For the text-containing cell, return its midpoint in [X, Y] coordinate format. 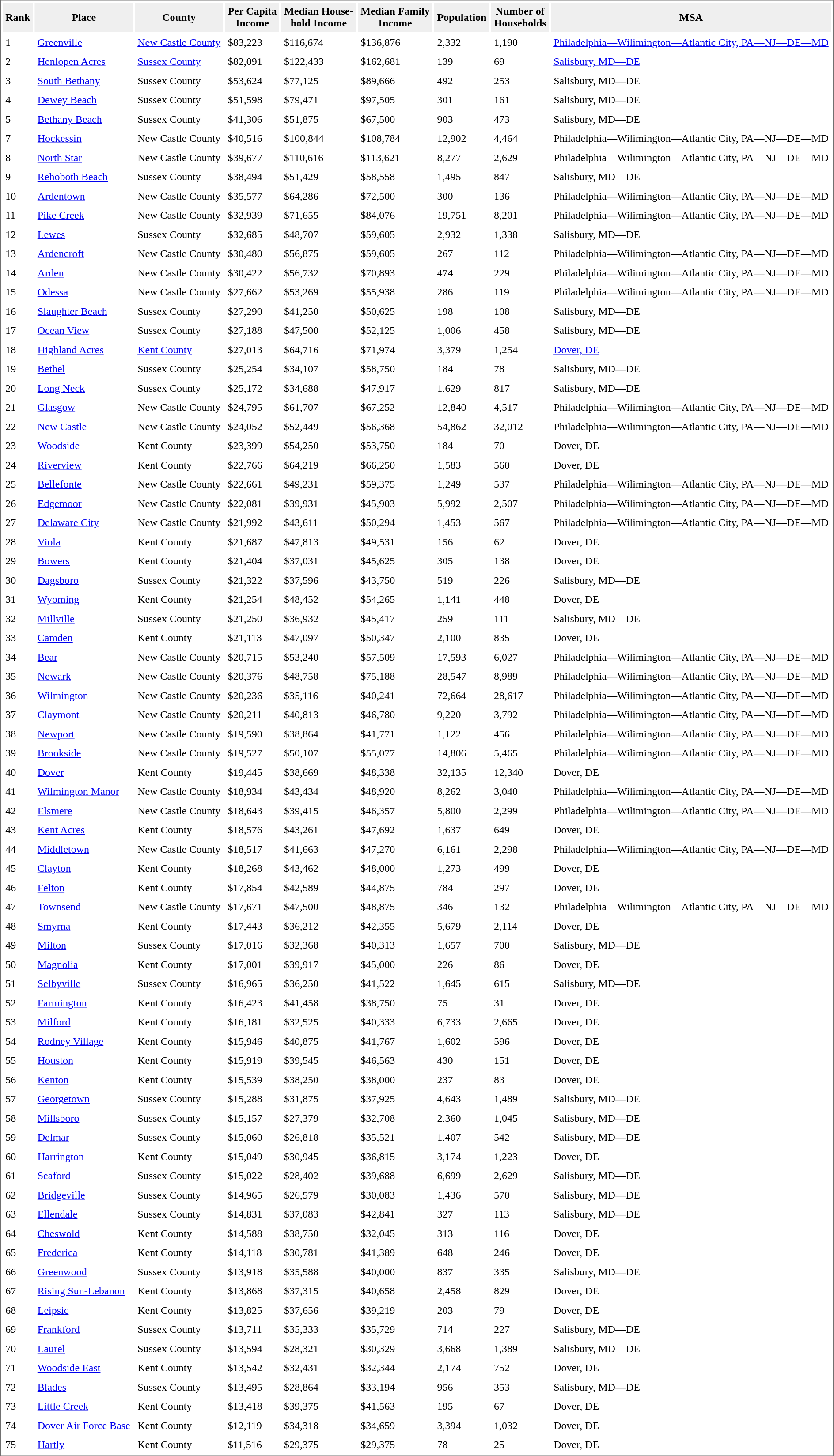
Millsboro [84, 1118]
903 [462, 119]
50 [18, 964]
353 [520, 1388]
3,379 [462, 350]
2,114 [520, 927]
$41,522 [395, 984]
784 [462, 888]
$11,516 [253, 1445]
12 [18, 235]
73 [18, 1406]
$32,045 [395, 1234]
$40,000 [395, 1272]
3,394 [462, 1426]
$48,920 [395, 791]
40 [18, 773]
$45,903 [395, 503]
$51,598 [253, 100]
35 [18, 677]
64 [18, 1234]
$36,932 [319, 619]
198 [462, 312]
28 [18, 542]
15 [18, 292]
Cheswold [84, 1234]
1,495 [462, 177]
$46,780 [395, 715]
36 [18, 696]
Milton [84, 945]
Rank [18, 17]
1,583 [462, 465]
300 [462, 196]
$30,781 [319, 1252]
Henlopen Acres [84, 62]
$15,539 [253, 1080]
Bear [84, 657]
41 [18, 791]
$46,563 [395, 1061]
1,645 [462, 984]
Houston [84, 1061]
$57,509 [395, 657]
$48,758 [319, 677]
$40,241 [395, 696]
$21,687 [253, 542]
$75,188 [395, 677]
$27,013 [253, 350]
$24,052 [253, 427]
Pike Creek [84, 216]
$17,443 [253, 927]
$17,671 [253, 907]
$28,402 [319, 1176]
$136,876 [395, 42]
45 [18, 868]
83 [520, 1080]
Felton [84, 888]
$41,767 [395, 1041]
$32,344 [395, 1368]
Greenville [84, 42]
Arden [84, 273]
Median FamilyIncome [395, 17]
33 [18, 638]
8,989 [520, 677]
54 [18, 1041]
1,489 [520, 1099]
473 [520, 119]
$54,265 [395, 600]
Glasgow [84, 407]
$13,711 [253, 1329]
1,637 [462, 830]
32,135 [462, 773]
$38,669 [319, 773]
$25,172 [253, 389]
$58,558 [395, 177]
$37,596 [319, 580]
Bethel [84, 369]
$53,750 [395, 446]
$122,433 [319, 62]
$15,288 [253, 1099]
Bethany Beach [84, 119]
65 [18, 1252]
$35,729 [395, 1329]
111 [520, 619]
46 [18, 888]
$34,688 [319, 389]
12,902 [462, 139]
$19,527 [253, 753]
$47,917 [395, 389]
$43,261 [319, 830]
$37,315 [319, 1291]
$21,254 [253, 600]
1,273 [462, 868]
$53,269 [319, 292]
$70,893 [395, 273]
28,617 [520, 696]
$50,107 [319, 753]
72,664 [462, 696]
$51,875 [319, 119]
$45,417 [395, 619]
Place [84, 17]
$40,313 [395, 945]
1 [18, 42]
$79,471 [319, 100]
$18,576 [253, 830]
$35,333 [319, 1329]
560 [520, 465]
$50,347 [395, 638]
Edgemoor [84, 503]
1,249 [462, 484]
3 [18, 81]
Delmar [84, 1138]
Per CapitaIncome [253, 17]
Bellefonte [84, 484]
$41,250 [319, 312]
Dewey Beach [84, 100]
$21,113 [253, 638]
13 [18, 253]
16 [18, 312]
$53,240 [319, 657]
$36,212 [319, 927]
12,340 [520, 773]
327 [462, 1214]
8,201 [520, 216]
Leipsic [84, 1311]
9 [18, 177]
$31,875 [319, 1099]
Kent Acres [84, 830]
2,360 [462, 1118]
$43,750 [395, 580]
59 [18, 1138]
4,464 [520, 139]
Selbyville [84, 984]
$56,368 [395, 427]
$39,415 [319, 811]
$37,656 [319, 1311]
66 [18, 1272]
$24,795 [253, 407]
313 [462, 1234]
$20,236 [253, 696]
Brookside [84, 753]
$45,625 [395, 561]
Camden [84, 638]
$53,624 [253, 81]
8 [18, 158]
79 [520, 1311]
237 [462, 1080]
246 [520, 1252]
Newark [84, 677]
1,223 [520, 1157]
37 [18, 715]
61 [18, 1176]
714 [462, 1329]
$49,231 [319, 484]
$67,500 [395, 119]
12,840 [462, 407]
19 [18, 369]
Wilmington Manor [84, 791]
119 [520, 292]
253 [520, 81]
Population [462, 17]
32,012 [520, 427]
$47,692 [395, 830]
$41,389 [395, 1252]
18 [18, 350]
$41,663 [319, 850]
$61,707 [319, 407]
$84,076 [395, 216]
$34,659 [395, 1426]
17,593 [462, 657]
$28,321 [319, 1349]
$37,083 [319, 1214]
Millville [84, 619]
499 [520, 868]
$18,934 [253, 791]
Elsmere [84, 811]
$13,495 [253, 1388]
$162,681 [395, 62]
6,733 [462, 1022]
$44,875 [395, 888]
$32,939 [253, 216]
$52,449 [319, 427]
2,932 [462, 235]
$50,294 [395, 523]
Farmington [84, 1003]
Rising Sun-Lebanon [84, 1291]
Clayton [84, 868]
305 [462, 561]
$22,766 [253, 465]
$43,611 [319, 523]
5,800 [462, 811]
21 [18, 407]
$25,254 [253, 369]
28,547 [462, 677]
$40,813 [319, 715]
$38,494 [253, 177]
Little Creek [84, 1406]
Wilmington [84, 696]
Dover [84, 773]
$32,525 [319, 1022]
1,657 [462, 945]
5 [18, 119]
$55,938 [395, 292]
136 [520, 196]
1,254 [520, 350]
$67,252 [395, 407]
542 [520, 1138]
10 [18, 196]
Milford [84, 1022]
2,458 [462, 1291]
Ocean View [84, 330]
17 [18, 330]
1,338 [520, 235]
$13,918 [253, 1272]
596 [520, 1041]
$64,286 [319, 196]
1,190 [520, 42]
$49,531 [395, 542]
1,122 [462, 734]
$18,268 [253, 868]
335 [520, 1272]
2 [18, 62]
835 [520, 638]
Woodside East [84, 1368]
Bridgeville [84, 1195]
$41,563 [395, 1406]
$38,250 [319, 1080]
$71,974 [395, 350]
297 [520, 888]
14 [18, 273]
151 [520, 1061]
$13,825 [253, 1311]
$43,434 [319, 791]
43 [18, 830]
4 [18, 100]
$16,423 [253, 1003]
Odessa [84, 292]
5,465 [520, 753]
$64,716 [319, 350]
48 [18, 927]
Laurel [84, 1349]
567 [520, 523]
$36,250 [319, 984]
161 [520, 100]
$82,091 [253, 62]
Hartly [84, 1445]
Georgetown [84, 1099]
$77,125 [319, 81]
1,141 [462, 600]
$59,375 [395, 484]
54,862 [462, 427]
$55,077 [395, 753]
1,389 [520, 1349]
5,992 [462, 503]
$27,188 [253, 330]
$28,864 [319, 1388]
$21,322 [253, 580]
$14,965 [253, 1195]
$48,338 [395, 773]
$13,542 [253, 1368]
430 [462, 1061]
$20,376 [253, 677]
$30,329 [395, 1349]
2,100 [462, 638]
Woodside [84, 446]
Hockessin [84, 139]
6,027 [520, 657]
$34,107 [319, 369]
1,629 [462, 389]
6,161 [462, 850]
829 [520, 1291]
$19,590 [253, 734]
$116,674 [319, 42]
86 [520, 964]
$48,875 [395, 907]
2,665 [520, 1022]
38 [18, 734]
32 [18, 619]
Harrington [84, 1157]
60 [18, 1157]
$56,875 [319, 253]
Seaford [84, 1176]
$15,060 [253, 1138]
39 [18, 753]
$16,965 [253, 984]
Rodney Village [84, 1041]
$37,925 [395, 1099]
847 [520, 177]
$14,588 [253, 1234]
4,517 [520, 407]
2,507 [520, 503]
$15,049 [253, 1157]
138 [520, 561]
$58,750 [395, 369]
$39,219 [395, 1311]
$35,588 [319, 1272]
$48,707 [319, 235]
8,277 [462, 158]
2,299 [520, 811]
227 [520, 1329]
$89,666 [395, 81]
$97,505 [395, 100]
156 [462, 542]
$56,732 [319, 273]
$13,418 [253, 1406]
3,668 [462, 1349]
Newport [84, 734]
$39,917 [319, 964]
474 [462, 273]
MSA [691, 17]
$26,818 [319, 1138]
$17,001 [253, 964]
$33,194 [395, 1388]
$47,813 [319, 542]
$23,399 [253, 446]
$39,931 [319, 503]
Ardencroft [84, 253]
$27,290 [253, 312]
19,751 [462, 216]
Riverview [84, 465]
Number ofHouseholds [520, 17]
Wyoming [84, 600]
Dover Air Force Base [84, 1426]
$19,445 [253, 773]
2,332 [462, 42]
58 [18, 1118]
Rehoboth Beach [84, 177]
8,262 [462, 791]
$13,868 [253, 1291]
Highland Acres [84, 350]
$15,157 [253, 1118]
$83,223 [253, 42]
North Star [84, 158]
Ellendale [84, 1214]
$35,521 [395, 1138]
$45,000 [395, 964]
Lewes [84, 235]
$41,306 [253, 119]
63 [18, 1214]
458 [520, 330]
$38,000 [395, 1080]
Kenton [84, 1080]
Magnolia [84, 964]
139 [462, 62]
55 [18, 1061]
$34,318 [319, 1426]
648 [462, 1252]
$12,119 [253, 1426]
$32,708 [395, 1118]
$13,594 [253, 1349]
1,436 [462, 1195]
116 [520, 1234]
$30,422 [253, 273]
Frankford [84, 1329]
$113,621 [395, 158]
203 [462, 1311]
County [179, 17]
5,679 [462, 927]
Townsend [84, 907]
$32,685 [253, 235]
$41,771 [395, 734]
Ardentown [84, 196]
537 [520, 484]
$26,579 [319, 1195]
$43,462 [319, 868]
$39,545 [319, 1061]
4,643 [462, 1099]
57 [18, 1099]
$47,097 [319, 638]
$20,715 [253, 657]
$30,083 [395, 1195]
$71,655 [319, 216]
113 [520, 1214]
3,174 [462, 1157]
Blades [84, 1388]
456 [520, 734]
6,699 [462, 1176]
68 [18, 1311]
$42,841 [395, 1214]
52 [18, 1003]
Long Neck [84, 389]
30 [18, 580]
$21,404 [253, 561]
$51,429 [319, 177]
74 [18, 1426]
24 [18, 465]
$27,662 [253, 292]
9,220 [462, 715]
649 [520, 830]
1,006 [462, 330]
42 [18, 811]
$100,844 [319, 139]
$48,000 [395, 868]
$18,517 [253, 850]
South Bethany [84, 81]
$30,480 [253, 253]
Slaughter Beach [84, 312]
1,453 [462, 523]
Bowers [84, 561]
Median House-hold Income [319, 17]
51 [18, 984]
$52,125 [395, 330]
$47,270 [395, 850]
700 [520, 945]
$40,516 [253, 139]
$14,831 [253, 1214]
$32,368 [319, 945]
20 [18, 389]
11 [18, 216]
752 [520, 1368]
286 [462, 292]
108 [520, 312]
29 [18, 561]
$64,219 [319, 465]
Middletown [84, 850]
23 [18, 446]
267 [462, 253]
Dagsboro [84, 580]
$40,658 [395, 1291]
259 [462, 619]
14,806 [462, 753]
53 [18, 1022]
132 [520, 907]
$42,589 [319, 888]
Delaware City [84, 523]
$14,118 [253, 1252]
$35,116 [319, 696]
$32,431 [319, 1368]
$35,577 [253, 196]
34 [18, 657]
615 [520, 984]
$18,643 [253, 811]
$22,081 [253, 503]
492 [462, 81]
56 [18, 1080]
3,040 [520, 791]
71 [18, 1368]
$15,022 [253, 1176]
195 [462, 1406]
$30,945 [319, 1157]
$21,992 [253, 523]
$39,688 [395, 1176]
22 [18, 427]
44 [18, 850]
$27,379 [319, 1118]
$108,784 [395, 139]
$21,250 [253, 619]
Viola [84, 542]
27 [18, 523]
$17,016 [253, 945]
$40,333 [395, 1022]
$16,181 [253, 1022]
1,407 [462, 1138]
1,032 [520, 1426]
$72,500 [395, 196]
$110,616 [319, 158]
1,045 [520, 1118]
New Castle [84, 427]
$41,458 [319, 1003]
301 [462, 100]
$17,854 [253, 888]
$39,375 [319, 1406]
$39,677 [253, 158]
448 [520, 600]
$38,864 [319, 734]
2,174 [462, 1368]
$20,211 [253, 715]
$36,815 [395, 1157]
$40,875 [319, 1041]
$15,919 [253, 1061]
72 [18, 1388]
$66,250 [395, 465]
47 [18, 907]
$50,625 [395, 312]
Greenwood [84, 1272]
$22,661 [253, 484]
346 [462, 907]
26 [18, 503]
$54,250 [319, 446]
817 [520, 389]
570 [520, 1195]
3,792 [520, 715]
$48,452 [319, 600]
49 [18, 945]
112 [520, 253]
2,298 [520, 850]
Claymont [84, 715]
Frederica [84, 1252]
$46,357 [395, 811]
1,602 [462, 1041]
$37,031 [319, 561]
229 [520, 273]
$42,355 [395, 927]
7 [18, 139]
519 [462, 580]
956 [462, 1388]
Smyrna [84, 927]
$15,946 [253, 1041]
837 [462, 1272]
